Output the (X, Y) coordinate of the center of the cell containing the given text.  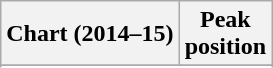
Peakposition (225, 34)
Chart (2014–15) (90, 34)
